Find where the given text appears and provide that cell's center as [X, Y] coordinate. 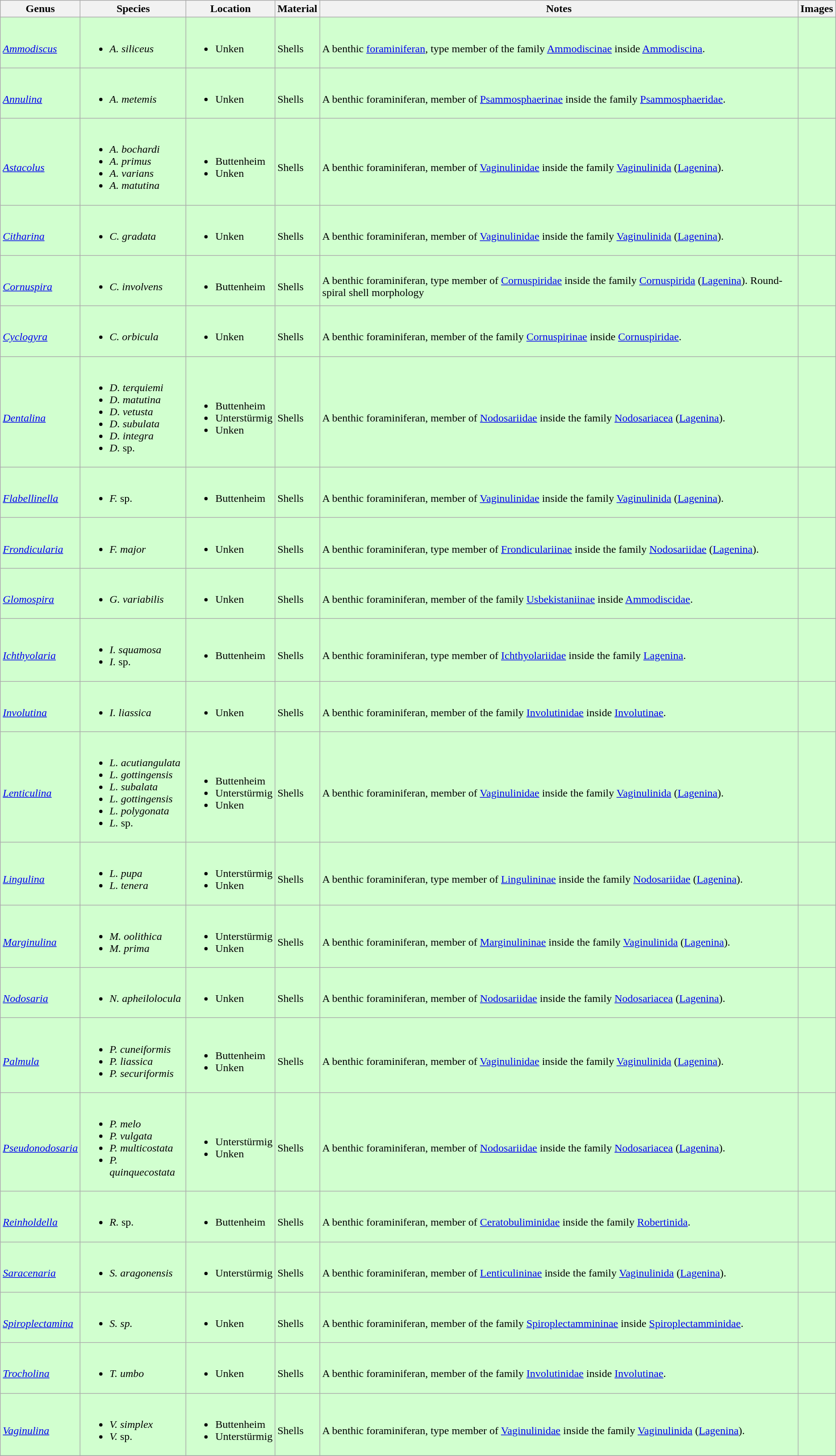
M. oolithicaM. prima [133, 936]
S. sp. [133, 1317]
Material [297, 9]
Genus [40, 9]
Ichthyolaria [40, 650]
F. sp. [133, 492]
Location [230, 9]
Pseudonodosaria [40, 1142]
A benthic foraminiferan, member of Lenticulininae inside the family Vaginulinida (Lagenina). [559, 1267]
V. simplexV. sp. [133, 1424]
A benthic foraminiferan, type member of Lingulininae inside the family Nodosariidae (Lagenina). [559, 874]
Lenticulina [40, 787]
A. bochardiA. primusA. variansA. matutina [133, 162]
Nodosaria [40, 993]
A benthic foraminiferan, member of the family Spiroplectammininae inside Spiroplectamminidae. [559, 1317]
Images [817, 9]
A benthic foraminiferan, member of the family Cornuspirinae inside Cornuspiridae. [559, 331]
C. gradata [133, 230]
L. pupaL. tenera [133, 874]
P. meloP. vulgataP. multicostataP. quinquecostata [133, 1142]
A. siliceus [133, 43]
C. orbicula [133, 331]
Cornuspira [40, 280]
A benthic foraminiferan, member of Psammosphaerinae inside the family Psammosphaeridae. [559, 93]
P. cuneiformisP. liassicaP. securiformis [133, 1055]
T. umbo [133, 1368]
A. metemis [133, 93]
Involutina [40, 706]
F. major [133, 543]
I. liassica [133, 706]
A benthic foraminiferan, type member of Frondiculariinae inside the family Nodosariidae (Lagenina). [559, 543]
A benthic foraminiferan, type member of Ichthyolariidae inside the family Lagenina. [559, 650]
L. acutiangulataL. gottingensisL. subalataL. gottingensisL. polygonataL. sp. [133, 787]
I. squamosaI. sp. [133, 650]
A benthic foraminiferan, type member of the family Ammodiscinae inside Ammodiscina. [559, 43]
C. involvens [133, 280]
A benthic foraminiferan, member of Marginulininae inside the family Vaginulinida (Lagenina). [559, 936]
S. aragonensis [133, 1267]
Lingulina [40, 874]
Dentalina [40, 412]
A benthic foraminiferan, member of the family Usbekistaniinae inside Ammodiscidae. [559, 593]
R. sp. [133, 1216]
Spiroplectamina [40, 1317]
Vaginulina [40, 1424]
N. apheilolocula [133, 993]
Cyclogyra [40, 331]
Reinholdella [40, 1216]
Flabellinella [40, 492]
Trocholina [40, 1368]
D. terquiemiD. matutinaD. vetustaD. subulataD. integraD. sp. [133, 412]
Astacolus [40, 162]
Marginulina [40, 936]
Notes [559, 9]
Frondicularia [40, 543]
Species [133, 9]
G. variabilis [133, 593]
ButtenheimUnterstürmig [230, 1424]
Palmula [40, 1055]
A benthic foraminiferan, member of Ceratobuliminidae inside the family Robertinida. [559, 1216]
A benthic foraminiferan, type member of Vaginulinidae inside the family Vaginulinida (Lagenina). [559, 1424]
Unterstürmig [230, 1267]
Glomospira [40, 593]
Annulina [40, 93]
Saracenaria [40, 1267]
Citharina [40, 230]
Ammodiscus [40, 43]
A benthic foraminiferan, type member of Cornuspiridae inside the family Cornuspirida (Lagenina). Round-spiral shell morphology [559, 280]
